Provide the (x, y) coordinate of the cell's center where the given text is located.  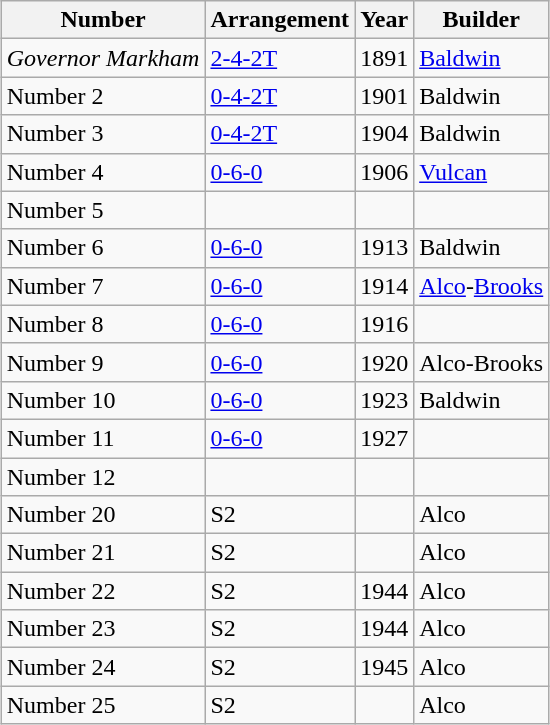
Number 11 (103, 438)
Number 8 (103, 324)
1913 (384, 248)
1920 (384, 362)
Number 4 (103, 172)
1904 (384, 134)
Number 20 (103, 515)
1901 (384, 96)
Governor Markham (103, 58)
2-4-2T (280, 58)
Vulcan (482, 172)
1927 (384, 438)
1945 (384, 667)
Number 6 (103, 248)
1906 (384, 172)
Number 7 (103, 286)
Number 24 (103, 667)
Number 25 (103, 705)
Year (384, 20)
Number 22 (103, 591)
Number 21 (103, 553)
Number (103, 20)
Number 5 (103, 210)
Number 9 (103, 362)
1914 (384, 286)
Arrangement (280, 20)
Builder (482, 20)
Number 12 (103, 477)
1923 (384, 400)
Number 10 (103, 400)
Number 23 (103, 629)
Number 3 (103, 134)
1916 (384, 324)
Number 2 (103, 96)
1891 (384, 58)
